Find where the given text appears and provide that cell's center as [x, y] coordinate. 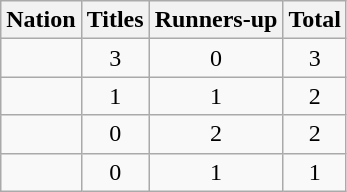
Total [315, 20]
Runners-up [216, 20]
Nation [41, 20]
Titles [115, 20]
